Return the (x, y) coordinate for the center point of the cell that contains the specified text.  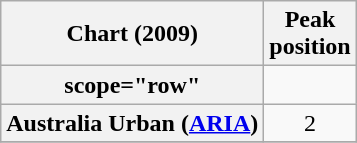
scope="row" (132, 85)
2 (310, 123)
Chart (2009) (132, 34)
Australia Urban (ARIA) (132, 123)
Peakposition (310, 34)
